Capture the cell that displays the provided text and extract its [x, y] central coordinate. 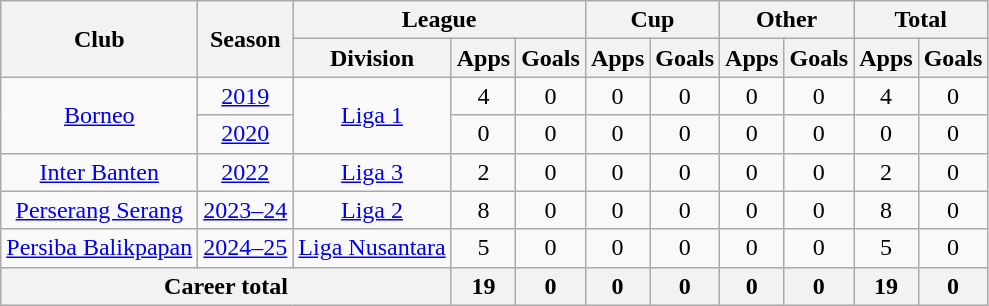
Borneo [100, 115]
2019 [246, 96]
Liga 3 [372, 172]
Cup [652, 20]
Liga Nusantara [372, 248]
Club [100, 39]
Total [921, 20]
League [440, 20]
Liga 1 [372, 115]
2020 [246, 134]
2024–25 [246, 248]
2023–24 [246, 210]
Season [246, 39]
Career total [226, 286]
Persiba Balikpapan [100, 248]
Other [787, 20]
Perserang Serang [100, 210]
Division [372, 58]
Liga 2 [372, 210]
2022 [246, 172]
Inter Banten [100, 172]
